Search for the cell housing the specified text and yield its (X, Y) center coordinate. 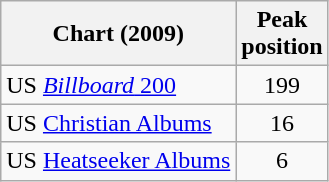
6 (282, 161)
US Christian Albums (118, 123)
16 (282, 123)
Chart (2009) (118, 34)
US Heatseeker Albums (118, 161)
Peakposition (282, 34)
199 (282, 85)
US Billboard 200 (118, 85)
